Return the [x, y] coordinate for the center point of the cell that contains the specified text.  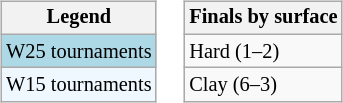
Clay (6–3) [263, 85]
W15 tournaments [78, 85]
Finals by surface [263, 18]
W25 tournaments [78, 51]
Legend [78, 18]
Hard (1–2) [263, 51]
